From the cell containing the given text, extract its center point as (X, Y) coordinate. 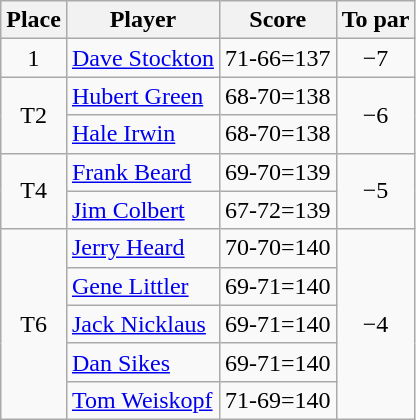
Frank Beard (142, 172)
Jerry Heard (142, 248)
Gene Littler (142, 286)
T4 (34, 191)
−7 (376, 58)
−6 (376, 115)
Dan Sikes (142, 362)
1 (34, 58)
Hubert Green (142, 96)
−5 (376, 191)
Tom Weiskopf (142, 400)
To par (376, 20)
Hale Irwin (142, 134)
71-66=137 (278, 58)
Jack Nicklaus (142, 324)
71-69=140 (278, 400)
Player (142, 20)
Dave Stockton (142, 58)
T2 (34, 115)
Jim Colbert (142, 210)
69-70=139 (278, 172)
70-70=140 (278, 248)
Score (278, 20)
−4 (376, 324)
67-72=139 (278, 210)
T6 (34, 324)
Place (34, 20)
